Locate the cell with the specified text and output its (X, Y) center coordinate. 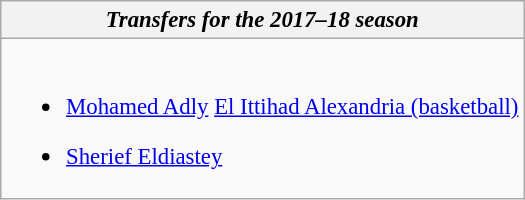
Transfers for the 2017–18 season (262, 20)
Mohamed Adly El Ittihad Alexandria (basketball) Sherief Eldiastey (262, 119)
